Capture the cell that displays the provided text and extract its [X, Y] central coordinate. 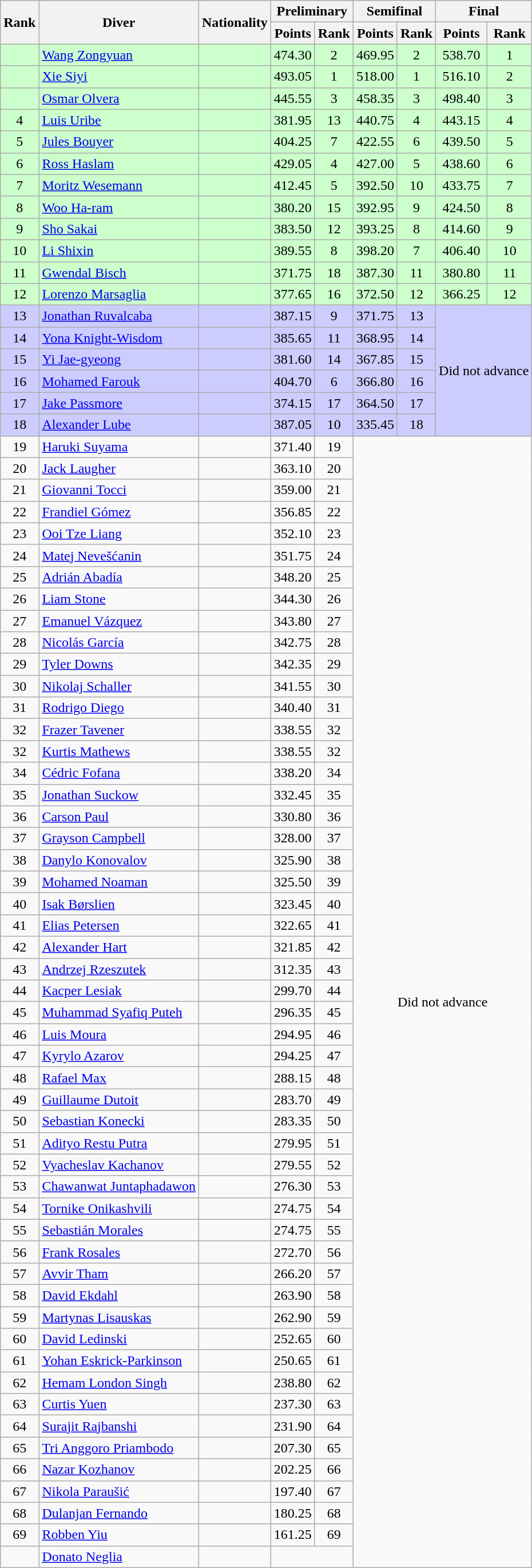
440.75 [375, 120]
322.65 [293, 925]
433.75 [462, 185]
359.00 [293, 490]
387.15 [293, 316]
Tyler Downs [119, 664]
Donato Neglia [119, 1557]
393.25 [375, 229]
445.55 [293, 98]
321.85 [293, 947]
429.05 [293, 164]
Elias Petersen [119, 925]
Nicolás García [119, 643]
262.90 [293, 1317]
Lorenzo Marsaglia [119, 295]
Yona Knight-Wisdom [119, 338]
469.95 [375, 55]
250.65 [293, 1361]
Matej Nevešćanin [119, 555]
323.45 [293, 904]
238.80 [293, 1383]
Nationality [235, 22]
406.40 [462, 250]
366.25 [462, 295]
392.95 [375, 207]
Frazer Tavener [119, 730]
377.65 [293, 295]
Guillaume Dutoit [119, 1100]
372.50 [375, 295]
404.70 [293, 381]
283.70 [293, 1100]
Gwendal Bisch [119, 273]
392.50 [375, 185]
Surajit Rajbanshi [119, 1426]
283.35 [293, 1121]
Tri Anggoro Priambodo [119, 1448]
Jules Bouyer [119, 142]
367.85 [375, 360]
374.15 [293, 403]
207.30 [293, 1448]
299.70 [293, 991]
Jack Laugher [119, 468]
Jonathan Ruvalcaba [119, 316]
Kyrylo Azarov [119, 1056]
Adrián Abadía [119, 577]
312.35 [293, 969]
Chawanwat Juntaphadawon [119, 1187]
404.25 [293, 142]
364.50 [375, 403]
Kacper Lesiak [119, 991]
332.45 [293, 795]
Frank Rosales [119, 1252]
Semifinal [394, 11]
380.20 [293, 207]
325.50 [293, 882]
438.60 [462, 164]
Muhammad Syafiq Puteh [119, 1013]
Wang Zongyuan [119, 55]
David Ledinski [119, 1339]
Isak Børslien [119, 904]
Adityo Restu Putra [119, 1143]
335.45 [375, 425]
493.05 [293, 77]
380.80 [462, 273]
443.15 [462, 120]
Osmar Olvera [119, 98]
363.10 [293, 468]
Rafael Max [119, 1078]
Luis Uribe [119, 120]
294.25 [293, 1056]
Yohan Eskrick-Parkinson [119, 1361]
342.75 [293, 643]
294.95 [293, 1034]
498.40 [462, 98]
Sebastián Morales [119, 1230]
Preliminary [312, 11]
516.10 [462, 77]
Martynas Lisauskas [119, 1317]
338.20 [293, 773]
Jake Passmore [119, 403]
341.55 [293, 686]
381.95 [293, 120]
Kurtis Mathews [119, 751]
237.30 [293, 1404]
Ooi Tze Liang [119, 534]
272.70 [293, 1252]
518.00 [375, 77]
Dulanjan Fernando [119, 1513]
Liam Stone [119, 599]
422.55 [375, 142]
Final [484, 11]
356.85 [293, 512]
368.95 [375, 338]
Mohamed Farouk [119, 381]
538.70 [462, 55]
344.30 [293, 599]
Li Shixin [119, 250]
371.40 [293, 447]
Moritz Wesemann [119, 185]
Sho Sakai [119, 229]
351.75 [293, 555]
Sebastian Konecki [119, 1121]
Rodrigo Diego [119, 708]
Avvir Tham [119, 1273]
352.10 [293, 534]
Mohamed Noaman [119, 882]
161.25 [293, 1535]
Nikolaj Schaller [119, 686]
343.80 [293, 620]
Nikola Paraušić [119, 1491]
Woo Ha-ram [119, 207]
474.30 [293, 55]
231.90 [293, 1426]
252.65 [293, 1339]
Luis Moura [119, 1034]
414.60 [462, 229]
328.00 [293, 838]
197.40 [293, 1491]
276.30 [293, 1187]
279.55 [293, 1165]
424.50 [462, 207]
Emanuel Vázquez [119, 620]
266.20 [293, 1273]
263.90 [293, 1295]
389.55 [293, 250]
Alexander Lube [119, 425]
Haruki Suyama [119, 447]
439.50 [462, 142]
Andrzej Rzeszutek [119, 969]
330.80 [293, 817]
Carson Paul [119, 817]
Alexander Hart [119, 947]
Vyacheslav Kachanov [119, 1165]
348.20 [293, 577]
202.25 [293, 1470]
Diver [119, 22]
Danylo Konovalov [119, 860]
279.95 [293, 1143]
342.35 [293, 664]
296.35 [293, 1013]
Ross Haslam [119, 164]
Giovanni Tocci [119, 490]
288.15 [293, 1078]
Hemam London Singh [119, 1383]
Grayson Campbell [119, 838]
385.65 [293, 338]
325.90 [293, 860]
Curtis Yuen [119, 1404]
387.05 [293, 425]
412.45 [293, 185]
458.35 [375, 98]
340.40 [293, 708]
Xie Siyi [119, 77]
Jonathan Suckow [119, 795]
366.80 [375, 381]
180.25 [293, 1513]
Robben Yiu [119, 1535]
Yi Jae-gyeong [119, 360]
398.20 [375, 250]
387.30 [375, 273]
Nazar Kozhanov [119, 1470]
Cédric Fofana [119, 773]
381.60 [293, 360]
David Ekdahl [119, 1295]
Frandiel Gómez [119, 512]
427.00 [375, 164]
383.50 [293, 229]
Tornike Onikashvili [119, 1208]
